Search for the cell housing the specified text and yield its [X, Y] center coordinate. 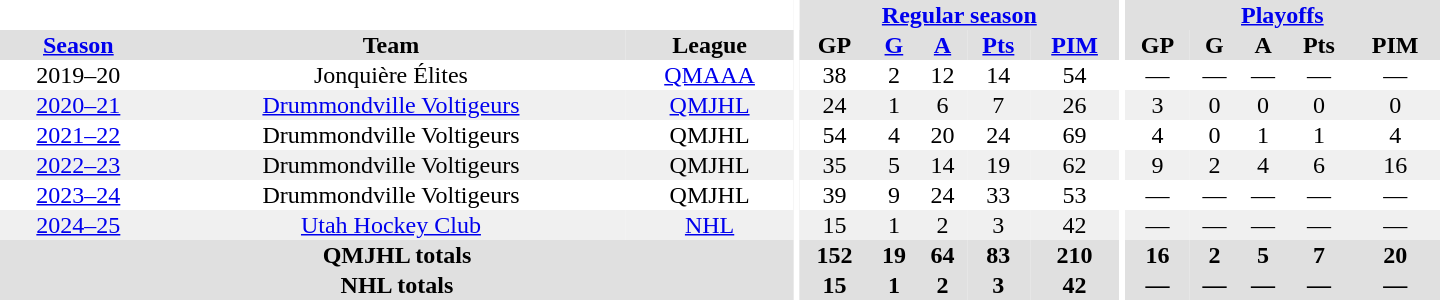
Season [78, 45]
2020–21 [78, 105]
33 [998, 195]
Jonquière Élites [392, 75]
83 [998, 255]
Playoffs [1282, 15]
69 [1074, 135]
62 [1074, 165]
2023–24 [78, 195]
League [710, 45]
12 [942, 75]
2022–23 [78, 165]
38 [834, 75]
35 [834, 165]
NHL totals [397, 285]
Regular season [959, 15]
210 [1074, 255]
2024–25 [78, 225]
152 [834, 255]
QMAAA [710, 75]
39 [834, 195]
QMJHL totals [397, 255]
2021–22 [78, 135]
26 [1074, 105]
Utah Hockey Club [392, 225]
64 [942, 255]
Team [392, 45]
NHL [710, 225]
2019–20 [78, 75]
53 [1074, 195]
